Return (x, y) of the center of cell containing provided text 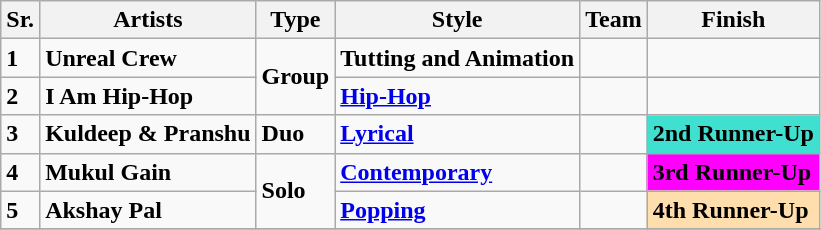
Style (458, 20)
Kuldeep & Pranshu (148, 134)
Team (614, 20)
1 (20, 58)
5 (20, 210)
I Am Hip-Hop (148, 96)
4th Runner-Up (733, 210)
Akshay Pal (148, 210)
Group (296, 77)
Contemporary (458, 172)
4 (20, 172)
3 (20, 134)
Artists (148, 20)
2 (20, 96)
3rd Runner-Up (733, 172)
Sr. (20, 20)
Finish (733, 20)
Hip-Hop (458, 96)
Unreal Crew (148, 58)
Tutting and Animation (458, 58)
Type (296, 20)
2nd Runner-Up (733, 134)
Solo (296, 191)
Duo (296, 134)
Lyrical (458, 134)
Popping (458, 210)
Mukul Gain (148, 172)
